Identify which cell holds the provided text, then report its (x, y) central coordinate. 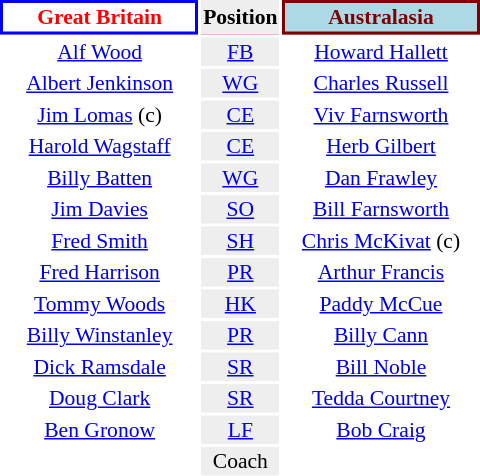
Jim Lomas (c) (100, 114)
Billy Winstanley (100, 335)
Australasia (381, 17)
Bob Craig (381, 430)
Chris McKivat (c) (381, 240)
Fred Smith (100, 240)
Howard Hallett (381, 52)
Tedda Courtney (381, 398)
Albert Jenkinson (100, 83)
Position (240, 17)
Ben Gronow (100, 430)
Viv Farnsworth (381, 114)
Charles Russell (381, 83)
Dick Ramsdale (100, 366)
Billy Batten (100, 178)
SO (240, 209)
Doug Clark (100, 398)
Jim Davies (100, 209)
Coach (240, 461)
Harold Wagstaff (100, 146)
Paddy McCue (381, 304)
Alf Wood (100, 52)
HK (240, 304)
FB (240, 52)
Tommy Woods (100, 304)
Herb Gilbert (381, 146)
Billy Cann (381, 335)
Bill Noble (381, 366)
Great Britain (100, 17)
SH (240, 240)
Arthur Francis (381, 272)
LF (240, 430)
Bill Farnsworth (381, 209)
Fred Harrison (100, 272)
Dan Frawley (381, 178)
